Return [X, Y] of the center of cell containing provided text 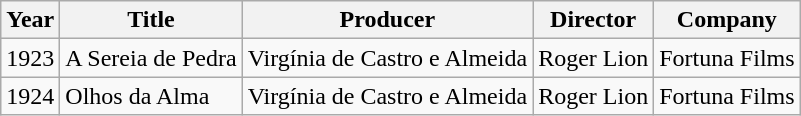
1924 [30, 96]
A Sereia de Pedra [151, 58]
Director [594, 20]
1923 [30, 58]
Producer [387, 20]
Title [151, 20]
Company [727, 20]
Year [30, 20]
Olhos da Alma [151, 96]
